Find where the given text appears and provide that cell's center as [x, y] coordinate. 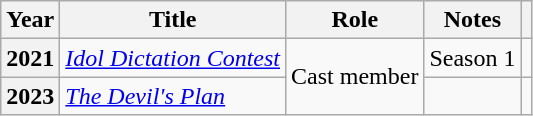
2021 [30, 58]
Idol Dictation Contest [173, 58]
Cast member [355, 77]
Title [173, 20]
Season 1 [472, 58]
Role [355, 20]
The Devil's Plan [173, 96]
Notes [472, 20]
2023 [30, 96]
Year [30, 20]
